Locate the cell with the specified text and output its (X, Y) center coordinate. 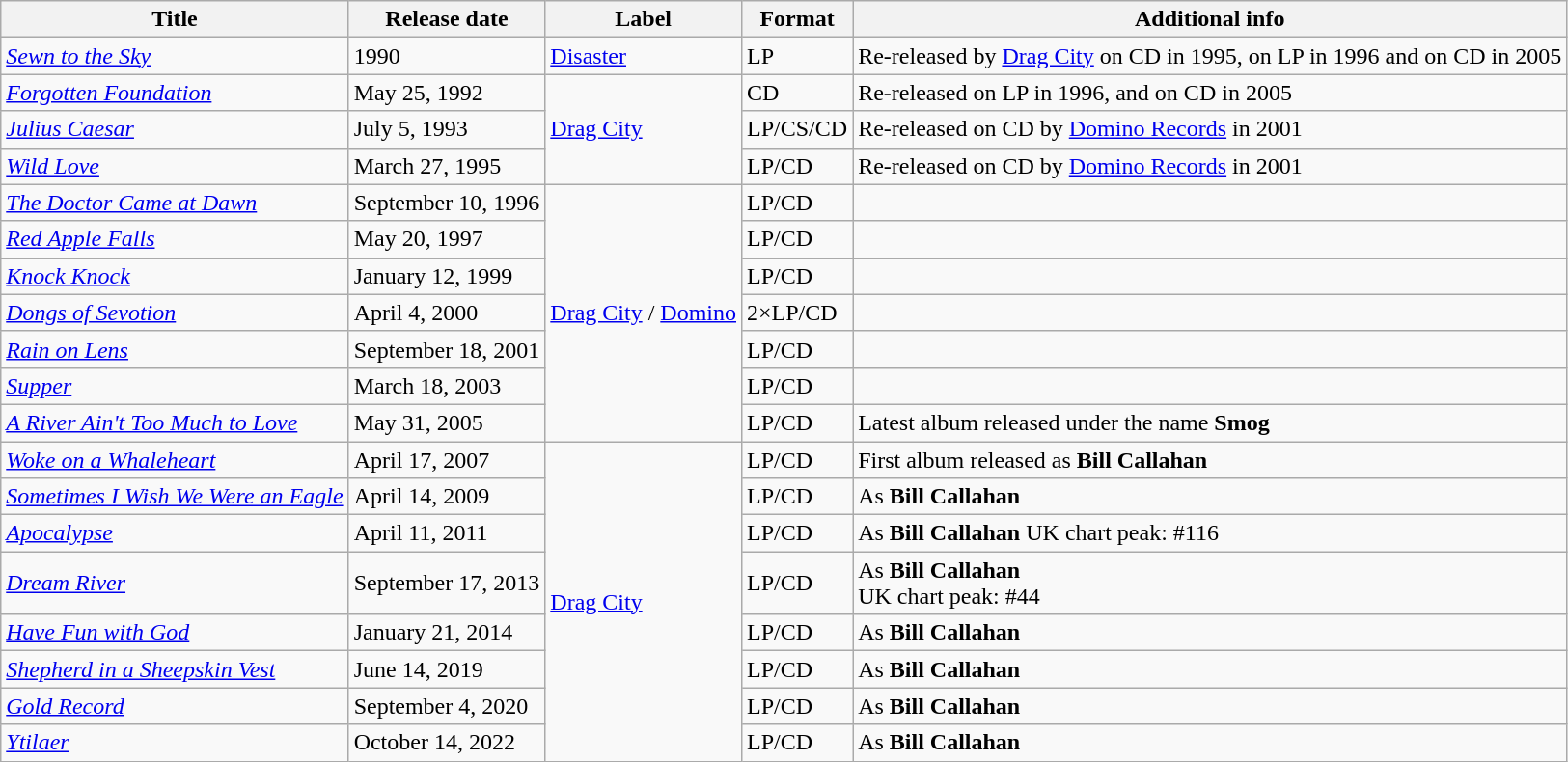
Title (175, 19)
Woke on a Whaleheart (175, 460)
Knock Knock (175, 276)
Latest album released under the name Smog (1210, 422)
Supper (175, 386)
CD (797, 93)
July 5, 1993 (447, 129)
LP (797, 56)
May 31, 2005 (447, 422)
Format (797, 19)
Drag City / Domino (644, 313)
Red Apple Falls (175, 239)
January 12, 1999 (447, 276)
September 10, 1996 (447, 203)
Julius Caesar (175, 129)
Re-released on LP in 1996, and on CD in 2005 (1210, 93)
October 14, 2022 (447, 743)
Dongs of Sevotion (175, 313)
Have Fun with God (175, 633)
September 4, 2020 (447, 706)
1990 (447, 56)
April 14, 2009 (447, 497)
September 18, 2001 (447, 349)
May 25, 1992 (447, 93)
Forgotten Foundation (175, 93)
Shepherd in a Sheepskin Vest (175, 669)
Rain on Lens (175, 349)
Release date (447, 19)
As Bill CallahanUK chart peak: #44 (1210, 583)
April 11, 2011 (447, 533)
April 4, 2000 (447, 313)
March 18, 2003 (447, 386)
Additional info (1210, 19)
As Bill Callahan UK chart peak: #116 (1210, 533)
Disaster (644, 56)
June 14, 2019 (447, 669)
Sewn to the Sky (175, 56)
April 17, 2007 (447, 460)
Apocalypse (175, 533)
First album released as Bill Callahan (1210, 460)
2×LP/CD (797, 313)
LP/CS/CD (797, 129)
January 21, 2014 (447, 633)
March 27, 1995 (447, 166)
Sometimes I Wish We Were an Eagle (175, 497)
Label (644, 19)
A River Ain't Too Much to Love (175, 422)
Dream River (175, 583)
The Doctor Came at Dawn (175, 203)
September 17, 2013 (447, 583)
May 20, 1997 (447, 239)
Wild Love (175, 166)
Gold Record (175, 706)
Re-released by Drag City on CD in 1995, on LP in 1996 and on CD in 2005 (1210, 56)
Ytilaer (175, 743)
